Pinpoint the cell where the given text exists, returning its (X, Y) midpoint coordinate. 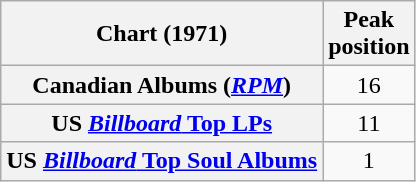
11 (369, 123)
16 (369, 85)
Chart (1971) (162, 34)
1 (369, 161)
Canadian Albums (RPM) (162, 85)
US Billboard Top LPs (162, 123)
US Billboard Top Soul Albums (162, 161)
Peakposition (369, 34)
